Return [x, y] of the center of cell containing provided text 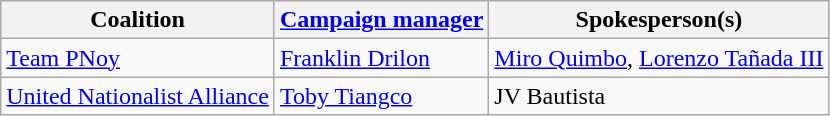
JV Bautista [659, 96]
Coalition [138, 20]
Toby Tiangco [381, 96]
Franklin Drilon [381, 58]
Spokesperson(s) [659, 20]
Team PNoy [138, 58]
Campaign manager [381, 20]
Miro Quimbo, Lorenzo Tañada III [659, 58]
United Nationalist Alliance [138, 96]
